Detect which cell encompasses the target text, then output its [X, Y] center coordinate. 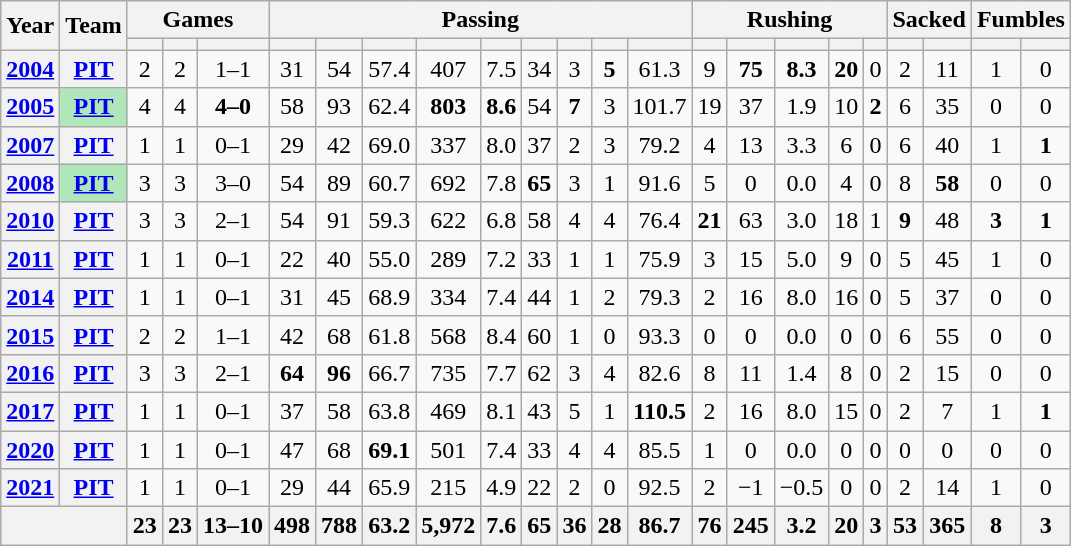
7.6 [502, 526]
365 [947, 526]
76 [710, 526]
7.5 [502, 69]
53 [905, 526]
−0.5 [802, 488]
Games [198, 20]
48 [947, 221]
14 [947, 488]
407 [448, 69]
101.7 [660, 107]
63.8 [390, 411]
498 [292, 526]
4.9 [502, 488]
55 [947, 335]
89 [340, 183]
55.0 [390, 259]
76.4 [660, 221]
68.9 [390, 297]
62.4 [390, 107]
2021 [30, 488]
7.2 [502, 259]
735 [448, 373]
47 [292, 449]
2011 [30, 259]
86.7 [660, 526]
43 [540, 411]
2007 [30, 145]
1.9 [802, 107]
5,972 [448, 526]
63 [750, 221]
6.8 [502, 221]
Rushing [790, 20]
96 [340, 373]
13–10 [232, 526]
66.7 [390, 373]
2016 [30, 373]
28 [610, 526]
110.5 [660, 411]
63.2 [390, 526]
622 [448, 221]
245 [750, 526]
8.1 [502, 411]
10 [846, 107]
8.4 [502, 335]
2017 [30, 411]
60.7 [390, 183]
2014 [30, 297]
692 [448, 183]
75 [750, 69]
35 [947, 107]
2008 [30, 183]
85.5 [660, 449]
62 [540, 373]
79.3 [660, 297]
3–0 [232, 183]
4–0 [232, 107]
13 [750, 145]
19 [710, 107]
2020 [30, 449]
91.6 [660, 183]
21 [710, 221]
61.3 [660, 69]
8.3 [802, 69]
7.8 [502, 183]
Passing [481, 20]
18 [846, 221]
3.3 [802, 145]
3.0 [802, 221]
8.6 [502, 107]
34 [540, 69]
Year [30, 26]
93 [340, 107]
92.5 [660, 488]
36 [574, 526]
69.1 [390, 449]
337 [448, 145]
Sacked [929, 20]
91 [340, 221]
2010 [30, 221]
501 [448, 449]
215 [448, 488]
60 [540, 335]
788 [340, 526]
61.8 [390, 335]
3.2 [802, 526]
568 [448, 335]
289 [448, 259]
7.7 [502, 373]
82.6 [660, 373]
93.3 [660, 335]
Fumbles [1020, 20]
1.4 [802, 373]
2005 [30, 107]
334 [448, 297]
5.0 [802, 259]
Team [94, 26]
2015 [30, 335]
57.4 [390, 69]
59.3 [390, 221]
−1 [750, 488]
75.9 [660, 259]
69.0 [390, 145]
2004 [30, 69]
469 [448, 411]
79.2 [660, 145]
64 [292, 373]
803 [448, 107]
65.9 [390, 488]
